Extract the [X, Y] coordinate from the center of the cell holding the provided text.  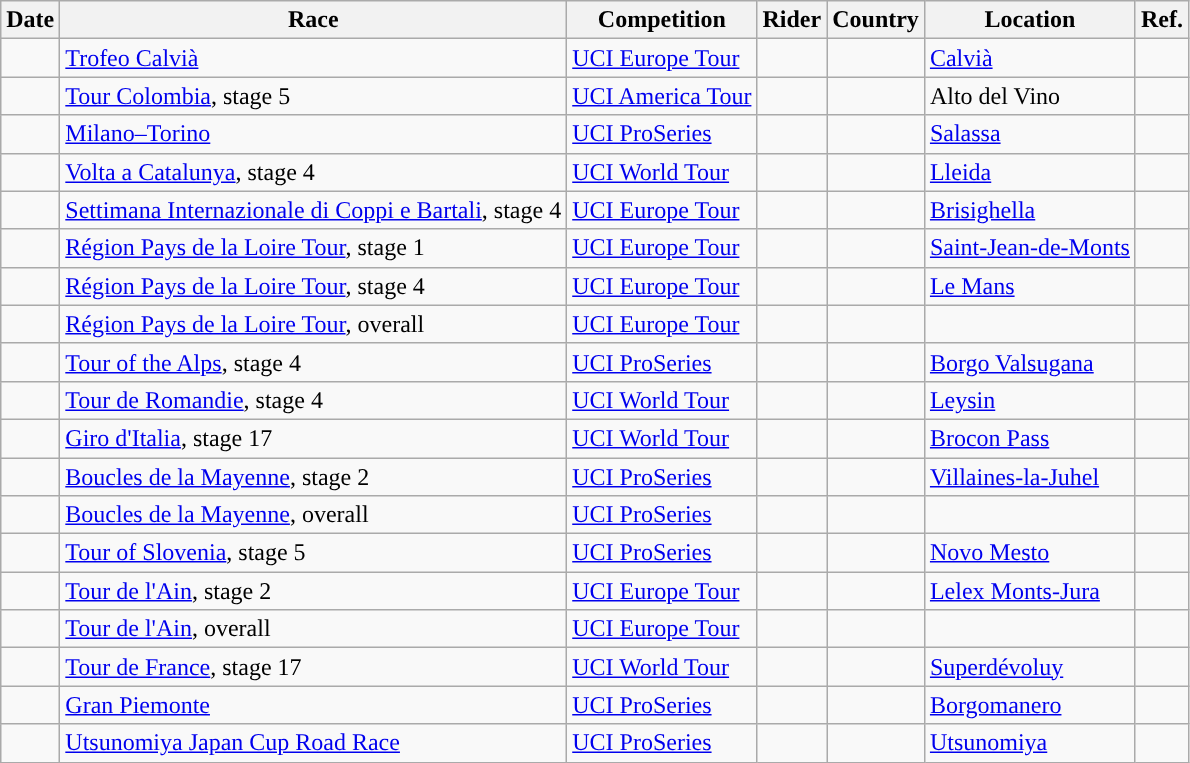
Région Pays de la Loire Tour, stage 1 [314, 248]
Gran Piemonte [314, 705]
Tour de France, stage 17 [314, 667]
Boucles de la Mayenne, stage 2 [314, 477]
Leysin [1030, 400]
Tour de l'Ain, stage 2 [314, 591]
Brisighella [1030, 210]
Région Pays de la Loire Tour, stage 4 [314, 286]
Country [876, 20]
Settimana Internazionale di Coppi e Bartali, stage 4 [314, 210]
Le Mans [1030, 286]
Tour de l'Ain, overall [314, 629]
Borgomanero [1030, 705]
Volta a Catalunya, stage 4 [314, 172]
Boucles de la Mayenne, overall [314, 515]
Brocon Pass [1030, 438]
Ref. [1162, 20]
Date [30, 20]
Salassa [1030, 134]
Région Pays de la Loire Tour, overall [314, 324]
Calvià [1030, 58]
Rider [792, 20]
Tour of Slovenia, stage 5 [314, 553]
Tour de Romandie, stage 4 [314, 400]
Tour Colombia, stage 5 [314, 96]
Villaines-la-Juhel [1030, 477]
Tour of the Alps, stage 4 [314, 362]
Giro d'Italia, stage 17 [314, 438]
Trofeo Calvià [314, 58]
Milano–Torino [314, 134]
Utsunomiya Japan Cup Road Race [314, 743]
Saint-Jean-de-Monts [1030, 248]
Alto del Vino [1030, 96]
Race [314, 20]
Borgo Valsugana [1030, 362]
Location [1030, 20]
Novo Mesto [1030, 553]
Competition [662, 20]
Superdévoluy [1030, 667]
Lleida [1030, 172]
UCI America Tour [662, 96]
Lelex Monts-Jura [1030, 591]
Utsunomiya [1030, 743]
